For the text-containing cell, return its midpoint in [X, Y] coordinate format. 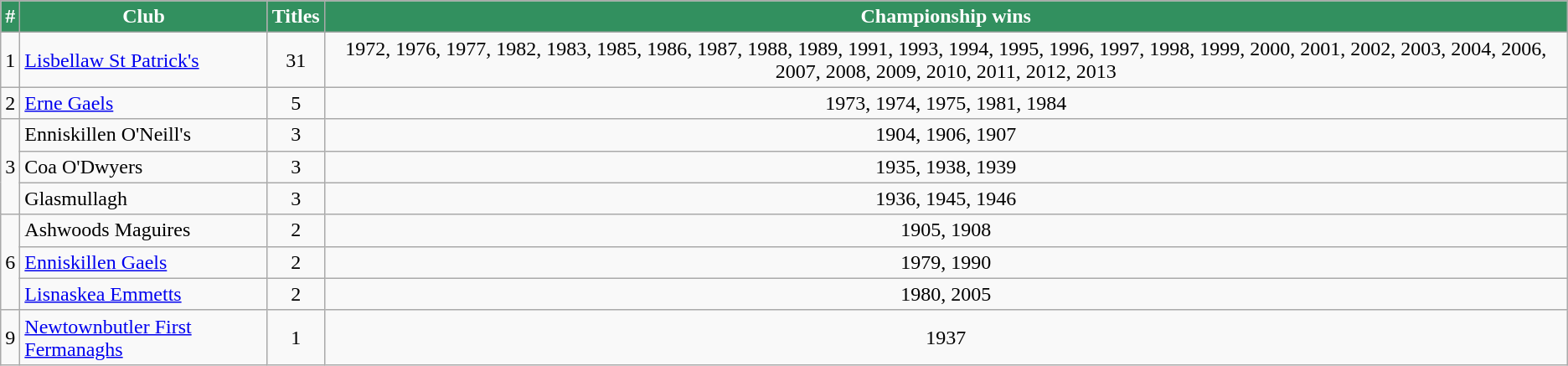
1904, 1906, 1907 [946, 135]
Ashwoods Maguires [144, 230]
1905, 1908 [946, 230]
5 [296, 103]
Enniskillen Gaels [144, 262]
Enniskillen O'Neill's [144, 135]
Erne Gaels [144, 103]
Lisbellaw St Patrick's [144, 60]
9 [10, 337]
Titles [296, 17]
1935, 1938, 1939 [946, 167]
1980, 2005 [946, 294]
Coa O'Dwyers [144, 167]
1973, 1974, 1975, 1981, 1984 [946, 103]
6 [10, 262]
1979, 1990 [946, 262]
Lisnaskea Emmetts [144, 294]
Championship wins [946, 17]
Club [144, 17]
# [10, 17]
Glasmullagh [144, 198]
1937 [946, 337]
31 [296, 60]
1936, 1945, 1946 [946, 198]
Newtownbutler First Fermanaghs [144, 337]
